Determine the (X, Y) coordinate at the center of the cell enclosing the given text.  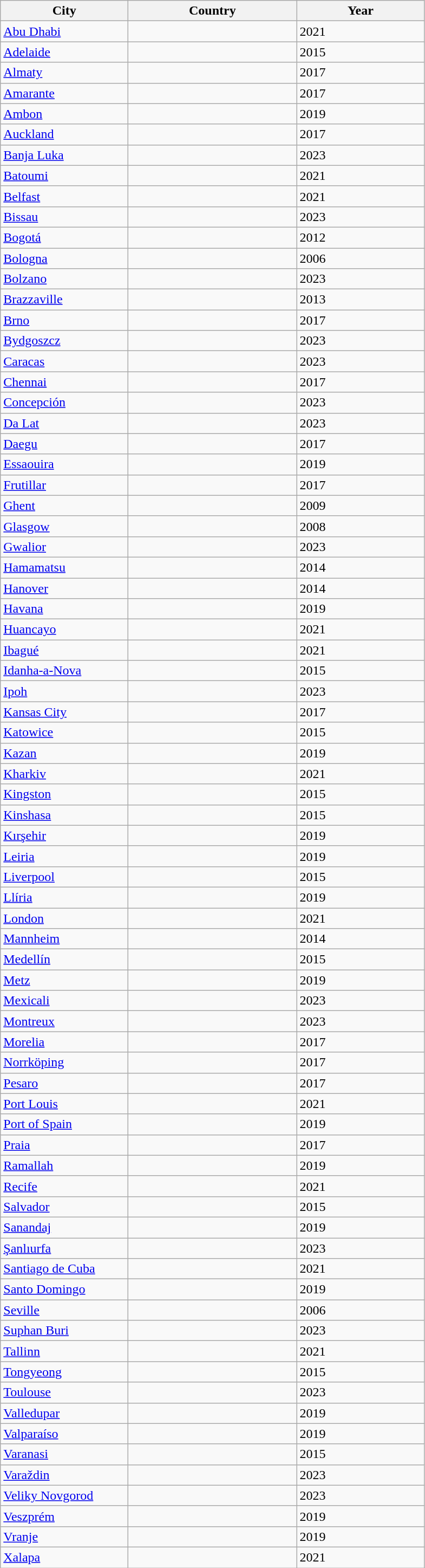
Adelaide (64, 52)
Essaouira (64, 464)
Kansas City (64, 712)
Almaty (64, 73)
Kazan (64, 753)
Ambon (64, 114)
London (64, 918)
2009 (361, 506)
Hanover (64, 588)
Ramallah (64, 1165)
Idanha-a-Nova (64, 671)
City (64, 11)
Gwalior (64, 547)
Mexicali (64, 1001)
Morelia (64, 1042)
Glasgow (64, 526)
Bolzano (64, 279)
Liverpool (64, 877)
Country (212, 11)
Frutillar (64, 485)
Kırşehir (64, 835)
Amarante (64, 93)
Varaždin (64, 1475)
Ibagué (64, 650)
Santiago de Cuba (64, 1269)
Şanlıurfa (64, 1248)
Leiria (64, 856)
Kinshasa (64, 815)
Brazzaville (64, 300)
Suphan Buri (64, 1331)
Valparaíso (64, 1434)
Daegu (64, 444)
Norrköping (64, 1062)
2008 (361, 526)
Medellín (64, 960)
Veszprém (64, 1516)
Veliky Novgorod (64, 1495)
Port of Spain (64, 1124)
Llíria (64, 897)
Ipoh (64, 691)
Varanasi (64, 1454)
Xalapa (64, 1557)
Vranje (64, 1537)
Montreux (64, 1021)
Sanandaj (64, 1227)
Pesaro (64, 1083)
Port Louis (64, 1104)
Praia (64, 1145)
Brno (64, 320)
Banja Luka (64, 155)
Katowice (64, 733)
Havana (64, 609)
Salvador (64, 1207)
Huancayo (64, 630)
Tallinn (64, 1351)
Mannheim (64, 939)
Concepción (64, 403)
Metz (64, 980)
Belfast (64, 196)
Seville (64, 1310)
Bydgoszcz (64, 341)
Kharkiv (64, 774)
Caracas (64, 361)
Bissau (64, 217)
Kingston (64, 794)
Tongyeong (64, 1372)
Chennai (64, 382)
Recife (64, 1186)
Ghent (64, 506)
Bogotá (64, 237)
Year (361, 11)
Abu Dhabi (64, 31)
Hamamatsu (64, 567)
Batoumi (64, 176)
Bologna (64, 258)
Valledupar (64, 1413)
Santo Domingo (64, 1290)
2012 (361, 237)
Toulouse (64, 1392)
2013 (361, 300)
Da Lat (64, 423)
Auckland (64, 134)
